Search for the cell housing the specified text and yield its (X, Y) center coordinate. 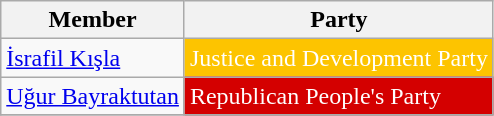
Republican People's Party (338, 96)
Member (93, 20)
Party (338, 20)
Justice and Development Party (338, 58)
Uğur Bayraktutan (93, 96)
İsrafil Kışla (93, 58)
